Return the (x, y) coordinate for the center point of the cell that contains the specified text.  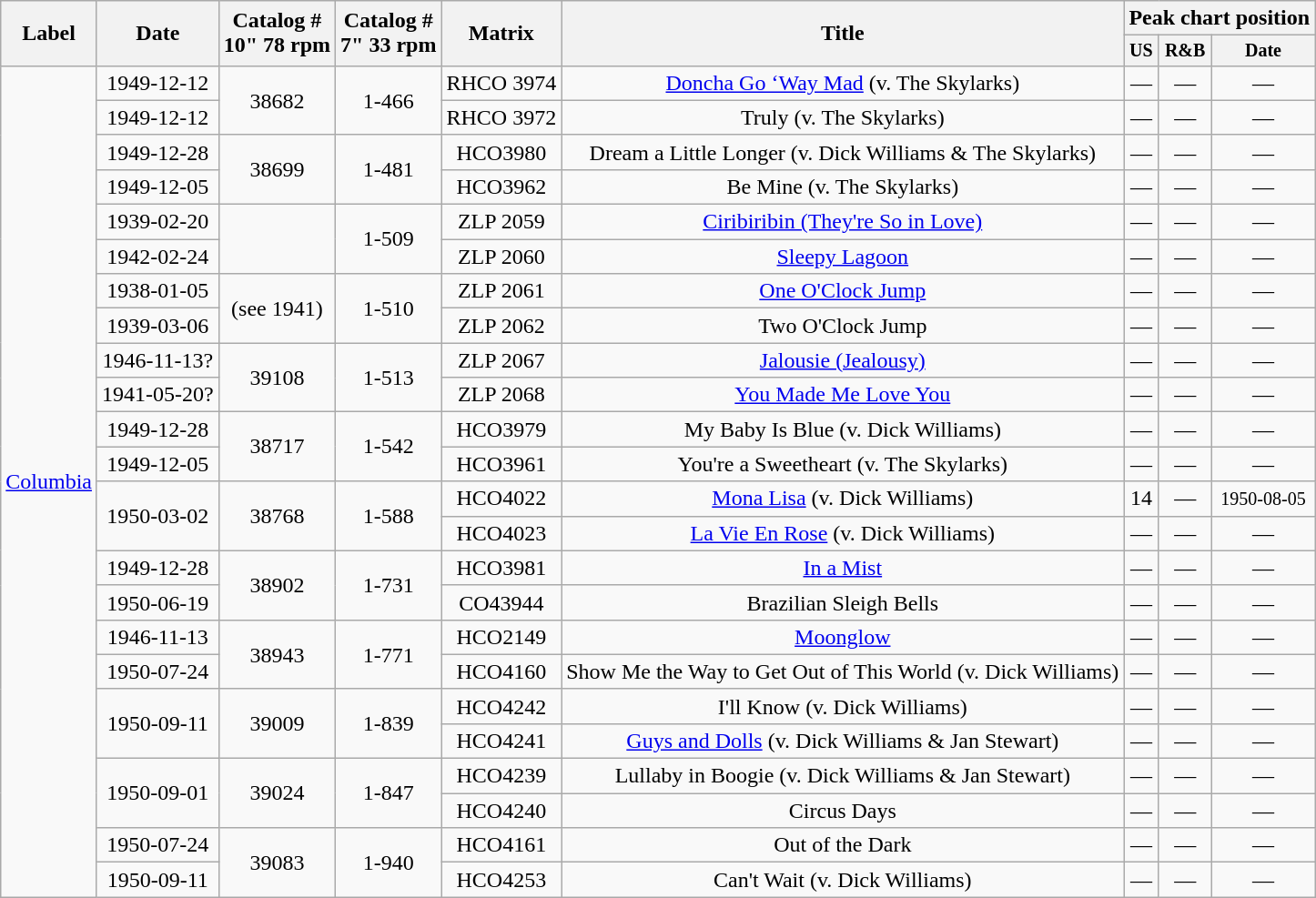
In a Mist (843, 568)
RHCO 3972 (501, 117)
ZLP 2067 (501, 360)
1-940 (389, 863)
Show Me the Way to Get Out of This World (v. Dick Williams) (843, 671)
Guys and Dolls (v. Dick Williams & Jan Stewart) (843, 741)
1-466 (389, 100)
One O'Clock Jump (843, 291)
HCO3980 (501, 152)
Brazilian Sleigh Bells (843, 602)
Columbia (49, 481)
1950-06-19 (157, 602)
1-839 (389, 723)
Peak chart position (1220, 18)
1-847 (389, 793)
HCO4240 (501, 811)
1-588 (389, 516)
1941-05-20? (157, 395)
1942-02-24 (157, 257)
ZLP 2059 (501, 222)
Title (843, 34)
You're a Sweetheart (v. The Skylarks) (843, 464)
HCO3979 (501, 429)
HCO3961 (501, 464)
Out of the Dark (843, 845)
39024 (277, 793)
HCO4242 (501, 706)
HCO4161 (501, 845)
ZLP 2060 (501, 257)
HCO2149 (501, 637)
Two O'Clock Jump (843, 326)
1950-03-02 (157, 516)
Catalog #10" 78 rpm (277, 34)
You Made Me Love You (843, 395)
1939-03-06 (157, 326)
1-481 (389, 169)
1-510 (389, 308)
Be Mine (v. The Skylarks) (843, 187)
Can't Wait (v. Dick Williams) (843, 880)
ZLP 2061 (501, 291)
HCO3962 (501, 187)
38699 (277, 169)
1-509 (389, 239)
HCO4241 (501, 741)
Jalousie (Jealousy) (843, 360)
39009 (277, 723)
US (1141, 51)
La Vie En Rose (v. Dick Williams) (843, 533)
Lullaby in Boogie (v. Dick Williams & Jan Stewart) (843, 776)
1946-11-13? (157, 360)
Dream a Little Longer (v. Dick Williams & The Skylarks) (843, 152)
R&B (1185, 51)
Ciribiribin (They're So in Love) (843, 222)
ZLP 2062 (501, 326)
1950-09-01 (157, 793)
14 (1141, 499)
39108 (277, 378)
38768 (277, 516)
HCO4239 (501, 776)
HCO4160 (501, 671)
1950-08-05 (1263, 499)
38717 (277, 447)
HCO4023 (501, 533)
HCO3981 (501, 568)
38902 (277, 585)
CO43944 (501, 602)
I'll Know (v. Dick Williams) (843, 706)
1939-02-20 (157, 222)
38943 (277, 654)
1-542 (389, 447)
HCO4022 (501, 499)
1-513 (389, 378)
Doncha Go ‘Way Mad (v. The Skylarks) (843, 83)
1-731 (389, 585)
My Baby Is Blue (v. Dick Williams) (843, 429)
Truly (v. The Skylarks) (843, 117)
39083 (277, 863)
Circus Days (843, 811)
Catalog #7" 33 rpm (389, 34)
RHCO 3974 (501, 83)
ZLP 2068 (501, 395)
Matrix (501, 34)
Label (49, 34)
Mona Lisa (v. Dick Williams) (843, 499)
(see 1941) (277, 308)
38682 (277, 100)
1-771 (389, 654)
HCO4253 (501, 880)
Sleepy Lagoon (843, 257)
1946-11-13 (157, 637)
Moonglow (843, 637)
1938-01-05 (157, 291)
